Find where the given text appears and provide that cell's center as [X, Y] coordinate. 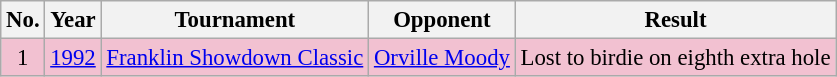
No. [23, 20]
Year [73, 20]
1 [23, 58]
Orville Moody [442, 58]
Opponent [442, 20]
Result [676, 20]
Franklin Showdown Classic [235, 58]
Lost to birdie on eighth extra hole [676, 58]
1992 [73, 58]
Tournament [235, 20]
